Search for the cell housing the specified text and yield its (x, y) center coordinate. 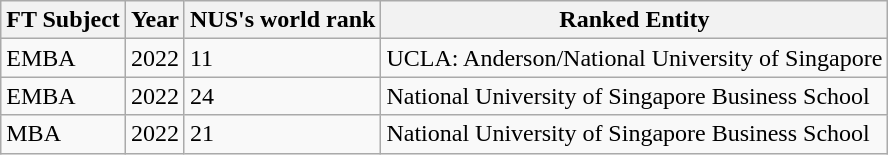
FT Subject (64, 20)
Year (154, 20)
UCLA: Anderson/National University of Singapore (634, 58)
24 (282, 96)
MBA (64, 134)
Ranked Entity (634, 20)
NUS's world rank (282, 20)
11 (282, 58)
21 (282, 134)
